Provide the [x, y] coordinate of the cell's center where the given text is located.  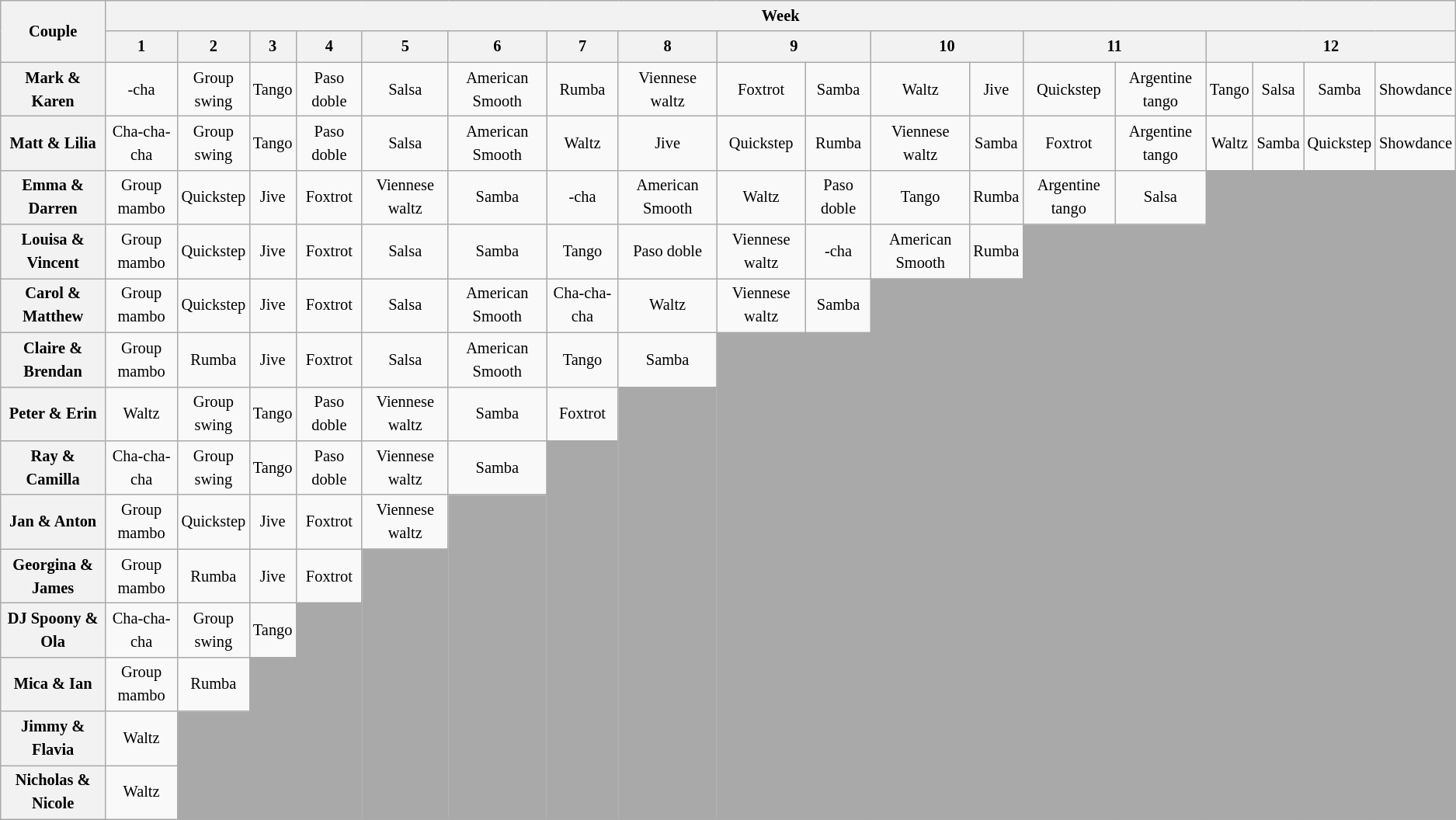
Georgina & James [53, 576]
Jan & Anton [53, 522]
Claire & Brendan [53, 360]
4 [329, 47]
Mark & Karen [53, 89]
DJ Spoony & Ola [53, 630]
Mica & Ian [53, 684]
Jimmy & Flavia [53, 738]
12 [1331, 47]
8 [668, 47]
Couple [53, 31]
Emma & Darren [53, 197]
Matt & Lilia [53, 143]
2 [214, 47]
Carol & Matthew [53, 305]
Week [780, 16]
11 [1114, 47]
5 [405, 47]
3 [273, 47]
Peter & Erin [53, 414]
Louisa & Vincent [53, 252]
10 [947, 47]
1 [141, 47]
Ray & Camilla [53, 467]
9 [794, 47]
7 [582, 47]
6 [497, 47]
Nicholas & Nicole [53, 792]
